Output the [x, y] coordinate of the center of the cell containing the given text.  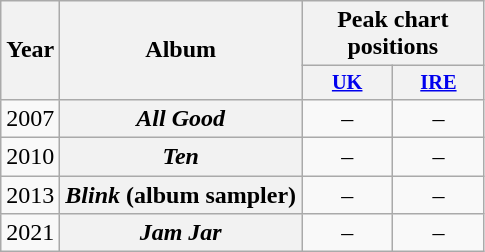
All Good [181, 118]
2010 [30, 157]
Peak chartpositions [393, 34]
Blink (album sampler) [181, 195]
Jam Jar [181, 233]
2007 [30, 118]
2021 [30, 233]
UK [348, 83]
Year [30, 50]
Album [181, 50]
2013 [30, 195]
IRE [438, 83]
Ten [181, 157]
